Identify which cell holds the provided text, then report its [X, Y] central coordinate. 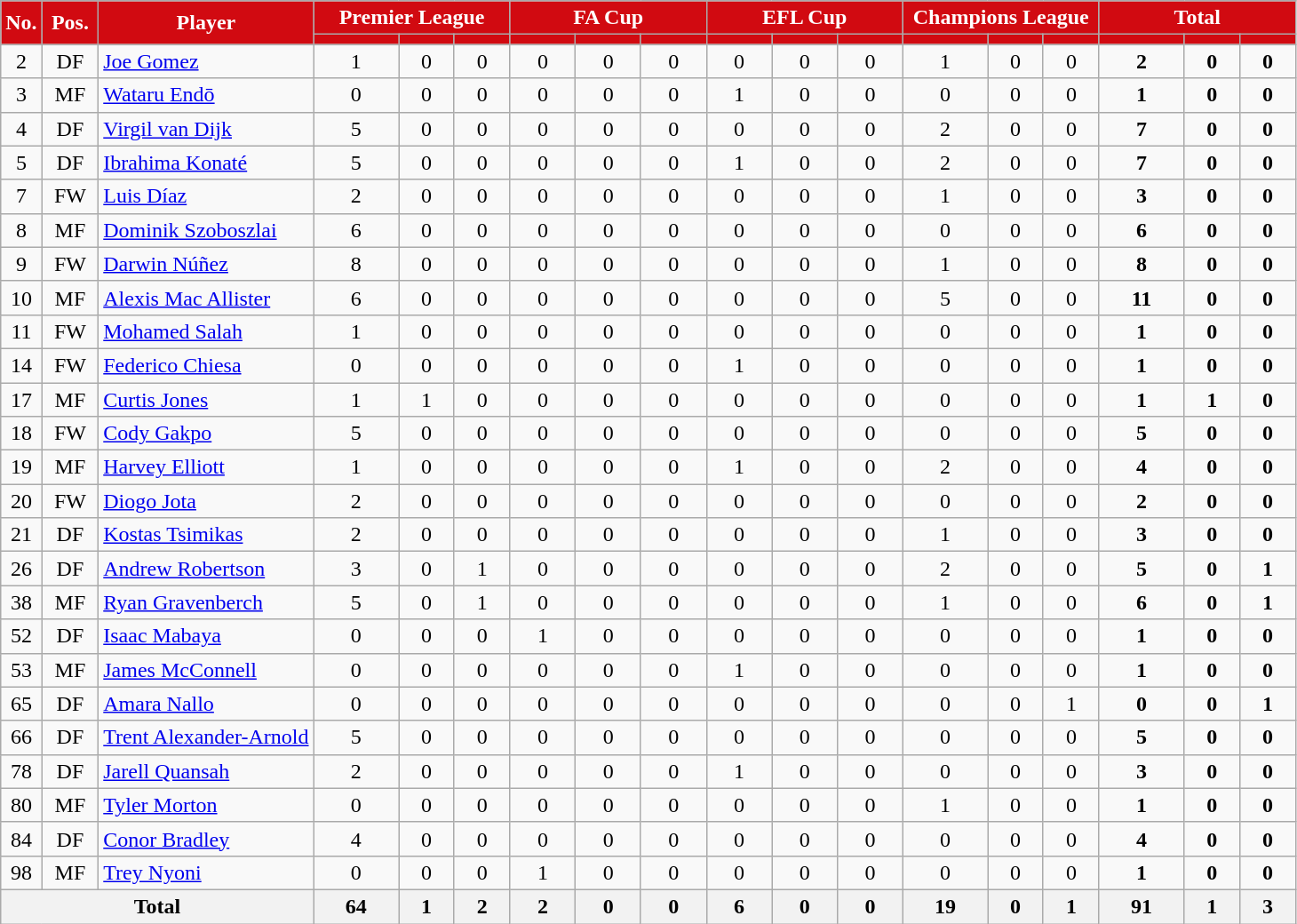
Harvey Elliott [206, 467]
FA Cup [608, 18]
53 [21, 670]
Andrew Robertson [206, 569]
84 [21, 839]
78 [21, 771]
Conor Bradley [206, 839]
10 [21, 298]
Premier League [412, 18]
Alexis Mac Allister [206, 298]
Curtis Jones [206, 399]
James McConnell [206, 670]
Kostas Tsimikas [206, 535]
Mohamed Salah [206, 331]
14 [21, 365]
80 [21, 805]
Cody Gakpo [206, 434]
Amara Nallo [206, 704]
Joe Gomez [206, 61]
65 [21, 704]
Federico Chiesa [206, 365]
52 [21, 636]
Trey Nyoni [206, 872]
26 [21, 569]
EFL Cup [805, 18]
Champions League [1000, 18]
98 [21, 872]
Pos. [70, 23]
Luis Díaz [206, 196]
21 [21, 535]
38 [21, 602]
Isaac Mabaya [206, 636]
Player [206, 23]
Darwin Núñez [206, 264]
Jarell Quansah [206, 771]
9 [21, 264]
18 [21, 434]
91 [1141, 906]
Diogo Jota [206, 501]
Ryan Gravenberch [206, 602]
Virgil van Dijk [206, 129]
Tyler Morton [206, 805]
No. [21, 23]
20 [21, 501]
Wataru Endō [206, 95]
66 [21, 737]
Trent Alexander-Arnold [206, 737]
64 [355, 906]
17 [21, 399]
Ibrahima Konaté [206, 163]
Dominik Szoboszlai [206, 230]
